Pinpoint the cell where the given text exists, returning its (x, y) midpoint coordinate. 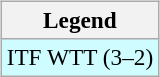
ITF WTT (3–2) (80, 57)
Legend (80, 20)
